Scan for the cell matching the given text and deliver its (x, y) coordinate at center. 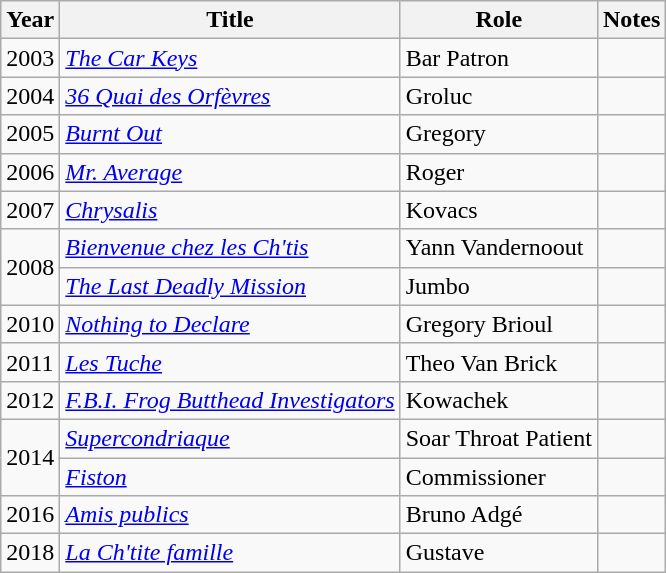
Kowachek (498, 400)
2016 (30, 515)
Bar Patron (498, 58)
F.B.I. Frog Butthead Investigators (230, 400)
Mr. Average (230, 172)
2007 (30, 210)
Yann Vandernoout (498, 248)
Bruno Adgé (498, 515)
Year (30, 20)
Supercondriaque (230, 438)
Title (230, 20)
2005 (30, 134)
Jumbo (498, 286)
Soar Throat Patient (498, 438)
Groluc (498, 96)
2006 (30, 172)
Burnt Out (230, 134)
Gregory (498, 134)
Chrysalis (230, 210)
Les Tuche (230, 362)
Amis publics (230, 515)
Gregory Brioul (498, 324)
Roger (498, 172)
Role (498, 20)
The Car Keys (230, 58)
2004 (30, 96)
Theo Van Brick (498, 362)
36 Quai des Orfèvres (230, 96)
The Last Deadly Mission (230, 286)
Nothing to Declare (230, 324)
Kovacs (498, 210)
Notes (631, 20)
2014 (30, 457)
2018 (30, 553)
Bienvenue chez les Ch'tis (230, 248)
2012 (30, 400)
2010 (30, 324)
2008 (30, 267)
2011 (30, 362)
2003 (30, 58)
Fiston (230, 477)
La Ch'tite famille (230, 553)
Gustave (498, 553)
Commissioner (498, 477)
